Pinpoint the cell where the given text exists, returning its (x, y) midpoint coordinate. 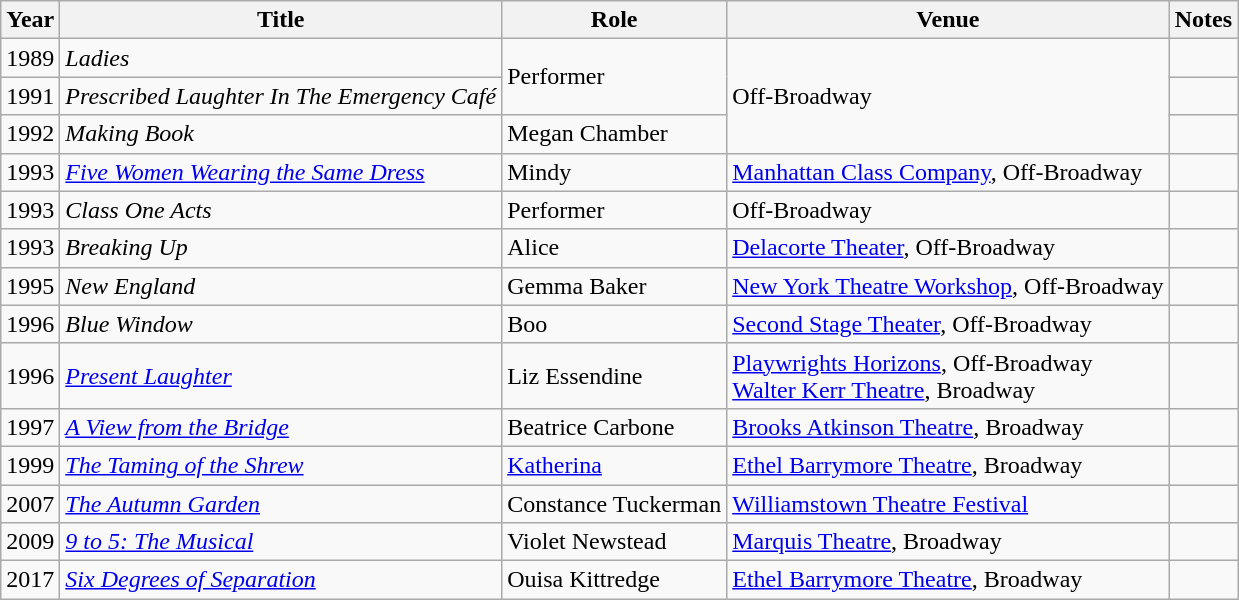
Breaking Up (281, 248)
2017 (30, 580)
Mindy (614, 172)
Megan Chamber (614, 134)
New England (281, 286)
1997 (30, 427)
Violet Newstead (614, 542)
Second Stage Theater, Off-Broadway (948, 324)
Present Laughter (281, 376)
Beatrice Carbone (614, 427)
Delacorte Theater, Off-Broadway (948, 248)
Making Book (281, 134)
Boo (614, 324)
Alice (614, 248)
1991 (30, 96)
Class One Acts (281, 210)
A View from the Bridge (281, 427)
9 to 5: The Musical (281, 542)
Gemma Baker (614, 286)
Playwrights Horizons, Off-BroadwayWalter Kerr Theatre, Broadway (948, 376)
Role (614, 20)
2007 (30, 503)
Five Women Wearing the Same Dress (281, 172)
1992 (30, 134)
Title (281, 20)
Katherina (614, 465)
Ladies (281, 58)
1989 (30, 58)
1999 (30, 465)
The Taming of the Shrew (281, 465)
Marquis Theatre, Broadway (948, 542)
Brooks Atkinson Theatre, Broadway (948, 427)
The Autumn Garden (281, 503)
New York Theatre Workshop, Off-Broadway (948, 286)
Notes (1203, 20)
Six Degrees of Separation (281, 580)
Williamstown Theatre Festival (948, 503)
Manhattan Class Company, Off-Broadway (948, 172)
Blue Window (281, 324)
Ouisa Kittredge (614, 580)
2009 (30, 542)
Venue (948, 20)
Constance Tuckerman (614, 503)
Prescribed Laughter In The Emergency Café (281, 96)
Year (30, 20)
Liz Essendine (614, 376)
1995 (30, 286)
